Detect which cell encompasses the target text, then output its [x, y] center coordinate. 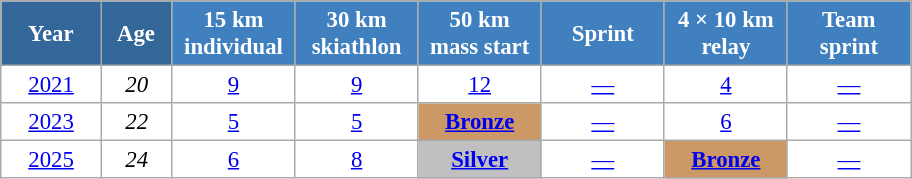
Silver [480, 160]
15 km individual [234, 34]
Sprint [602, 34]
Age [136, 34]
Year [52, 34]
2025 [52, 160]
Team sprint [848, 34]
12 [480, 85]
22 [136, 122]
2023 [52, 122]
4 [726, 85]
30 km skiathlon [356, 34]
8 [356, 160]
20 [136, 85]
2021 [52, 85]
24 [136, 160]
50 km mass start [480, 34]
4 × 10 km relay [726, 34]
